Provide the (x, y) coordinate of the cell's center where the given text is located.  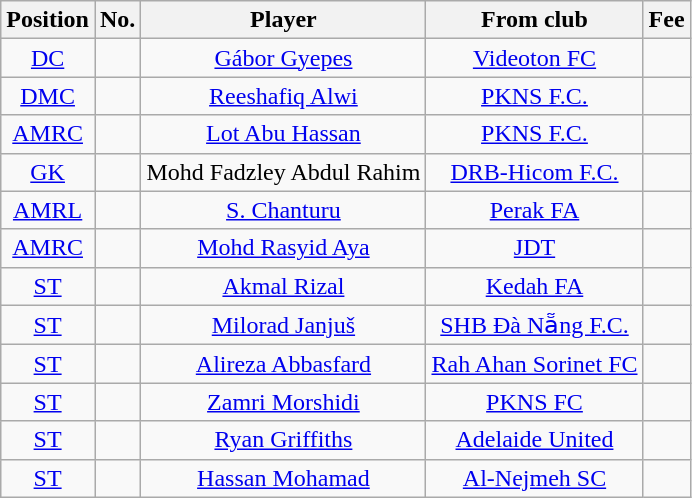
From club (534, 20)
DC (48, 58)
Milorad Janjuš (284, 325)
DMC (48, 96)
S. Chanturu (284, 210)
Hassan Mohamad (284, 478)
PKNS FC (534, 402)
Zamri Morshidi (284, 402)
Position (48, 20)
Kedah FA (534, 286)
Akmal Rizal (284, 286)
JDT (534, 248)
Videoton FC (534, 58)
Reeshafiq Alwi (284, 96)
Fee (666, 20)
DRB-Hicom F.C. (534, 172)
Perak FA (534, 210)
Mohd Fadzley Abdul Rahim (284, 172)
GK (48, 172)
Ryan Griffiths (284, 440)
Gábor Gyepes (284, 58)
Alireza Abbasfard (284, 364)
Al-Nejmeh SC (534, 478)
Rah Ahan Sorinet FC (534, 364)
SHB Đà Nẵng F.C. (534, 325)
No. (117, 20)
Player (284, 20)
AMRL (48, 210)
Adelaide United (534, 440)
Lot Abu Hassan (284, 134)
Mohd Rasyid Aya (284, 248)
